Scan for the cell matching the given text and deliver its (x, y) coordinate at center. 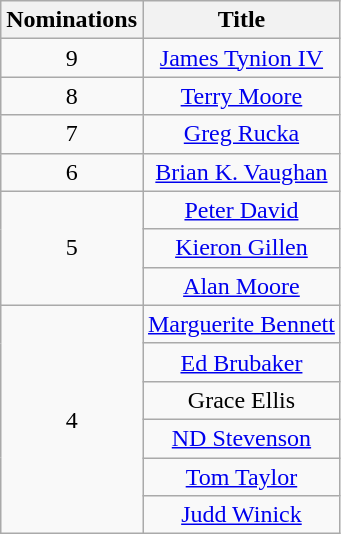
James Tynion IV (241, 58)
6 (72, 172)
Kieron Gillen (241, 248)
Title (241, 20)
Alan Moore (241, 286)
ND Stevenson (241, 438)
8 (72, 96)
Grace Ellis (241, 400)
4 (72, 419)
Brian K. Vaughan (241, 172)
Greg Rucka (241, 134)
Marguerite Bennett (241, 324)
7 (72, 134)
Peter David (241, 210)
Nominations (72, 20)
Terry Moore (241, 96)
Tom Taylor (241, 477)
Judd Winick (241, 515)
Ed Brubaker (241, 362)
9 (72, 58)
5 (72, 248)
